Detect which cell encompasses the target text, then output its (x, y) center coordinate. 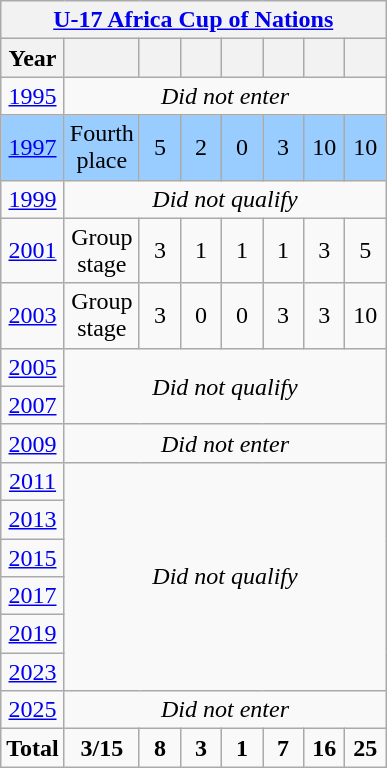
3/15 (102, 748)
8 (160, 748)
2017 (33, 596)
2001 (33, 250)
Fourth place (102, 148)
2023 (33, 672)
25 (366, 748)
7 (284, 748)
1997 (33, 148)
2011 (33, 481)
U-17 Africa Cup of Nations (194, 20)
2 (200, 148)
1995 (33, 96)
16 (324, 748)
Total (33, 748)
2009 (33, 443)
2025 (33, 710)
2013 (33, 519)
2015 (33, 557)
Year (33, 58)
2007 (33, 405)
2003 (33, 316)
1999 (33, 199)
2019 (33, 634)
2005 (33, 367)
